Provide the (X, Y) coordinate of the cell's center where the given text is located.  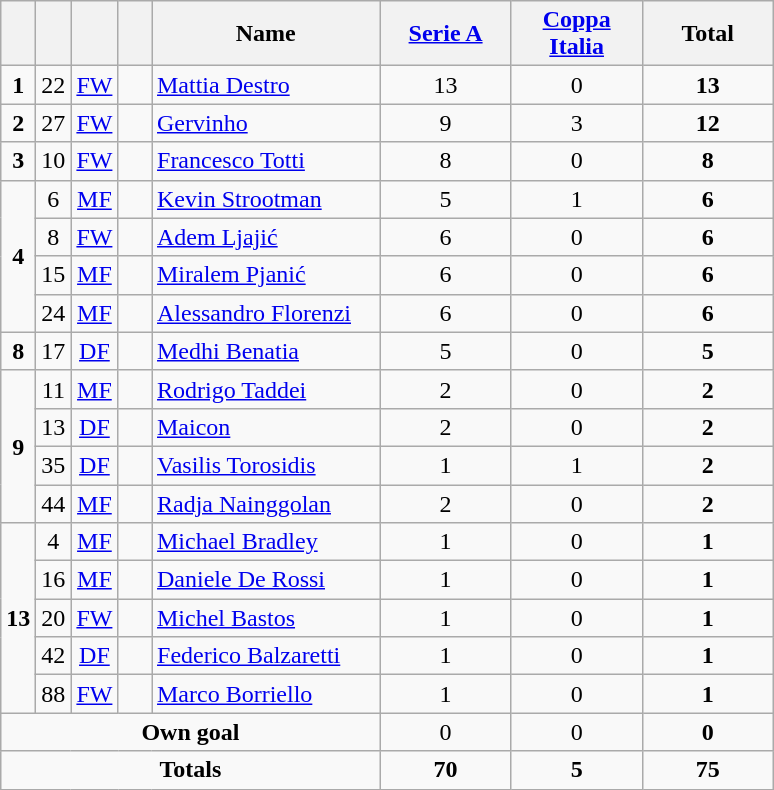
Michel Bastos (266, 618)
Marco Borriello (266, 694)
70 (446, 770)
Total (708, 34)
20 (54, 618)
10 (54, 161)
27 (54, 123)
42 (54, 656)
Rodrigo Taddei (266, 389)
Medhi Benatia (266, 351)
Gervinho (266, 123)
Vasilis Torosidis (266, 465)
35 (54, 465)
12 (708, 123)
24 (54, 313)
Alessandro Florenzi (266, 313)
22 (54, 85)
Serie A (446, 34)
Michael Bradley (266, 542)
Coppa Italia (576, 34)
Francesco Totti (266, 161)
Adem Ljajić (266, 237)
17 (54, 351)
Radja Nainggolan (266, 503)
75 (708, 770)
Daniele De Rossi (266, 580)
Totals (190, 770)
44 (54, 503)
88 (54, 694)
Miralem Pjanić (266, 275)
Maicon (266, 427)
11 (54, 389)
Kevin Strootman (266, 199)
Mattia Destro (266, 85)
Name (266, 34)
Federico Balzaretti (266, 656)
15 (54, 275)
Own goal (190, 732)
16 (54, 580)
